Extract the [X, Y] coordinate from the center of the cell holding the provided text.  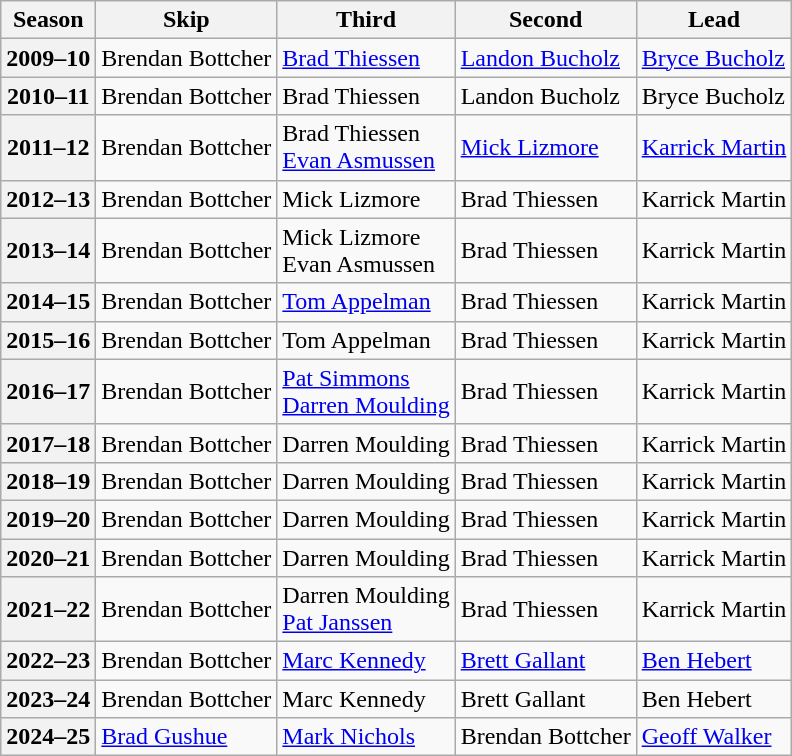
2018–19 [48, 481]
Third [366, 20]
Geoff Walker [714, 737]
Second [546, 20]
2009–10 [48, 58]
2017–18 [48, 443]
2024–25 [48, 737]
Darren Moulding Pat Janssen [366, 610]
Brad Thiessen Evan Asmussen [366, 148]
2015–16 [48, 340]
2022–23 [48, 661]
Skip [186, 20]
2023–24 [48, 699]
Season [48, 20]
Pat Simmons Darren Moulding [366, 392]
2011–12 [48, 148]
Mick Lizmore Evan Asmussen [366, 250]
2019–20 [48, 519]
Brad Gushue [186, 737]
2012–13 [48, 199]
2016–17 [48, 392]
Lead [714, 20]
2020–21 [48, 557]
2021–22 [48, 610]
2013–14 [48, 250]
2014–15 [48, 302]
Mark Nichols [366, 737]
2010–11 [48, 96]
